Scan for the cell matching the given text and deliver its [X, Y] coordinate at center. 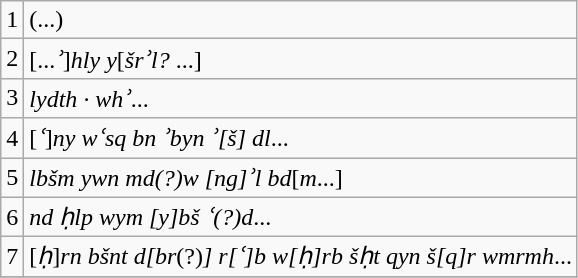
6 [12, 217]
[ḥ]rn bšnt d[br(?)] r[ʿ]b w[ḥ]rb šḥt qyn š[q]r wmrmh... [301, 257]
(...) [301, 20]
7 [12, 257]
5 [12, 178]
[ʿ]ny wʿsq bn ʾbyn ʾ[š] dl... [301, 138]
4 [12, 138]
lbšm ywn md(?)w [ng]ʾl bd[m...] [301, 178]
[...ʾ]hly y[šrʾl? ...] [301, 59]
2 [12, 59]
1 [12, 20]
nd ḥlp wym [y]bš ʿ(?)d... [301, 217]
3 [12, 98]
lydth · whʾ... [301, 98]
